Return (x, y) of the center of cell containing provided text 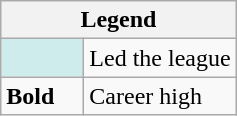
Led the league (160, 58)
Career high (160, 96)
Bold (42, 96)
Legend (118, 20)
